Determine the [X, Y] coordinate at the center of the cell enclosing the given text.  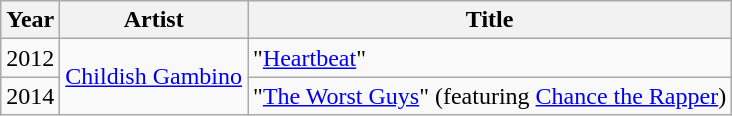
Childish Gambino [154, 77]
Artist [154, 20]
"The Worst Guys" (featuring Chance the Rapper) [490, 96]
"Heartbeat" [490, 58]
2014 [30, 96]
Title [490, 20]
2012 [30, 58]
Year [30, 20]
